Pinpoint the cell where the given text exists, returning its (X, Y) midpoint coordinate. 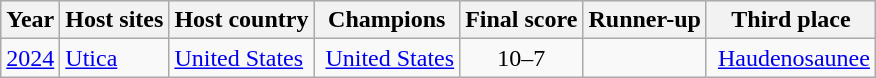
Host sites (114, 20)
Host country (242, 20)
Utica (114, 58)
Champions (387, 20)
10–7 (522, 58)
Runner-up (645, 20)
Year (30, 20)
2024 (30, 58)
Third place (790, 20)
Final score (522, 20)
Haudenosaunee (790, 58)
